Return (X, Y) of the center of cell containing provided text 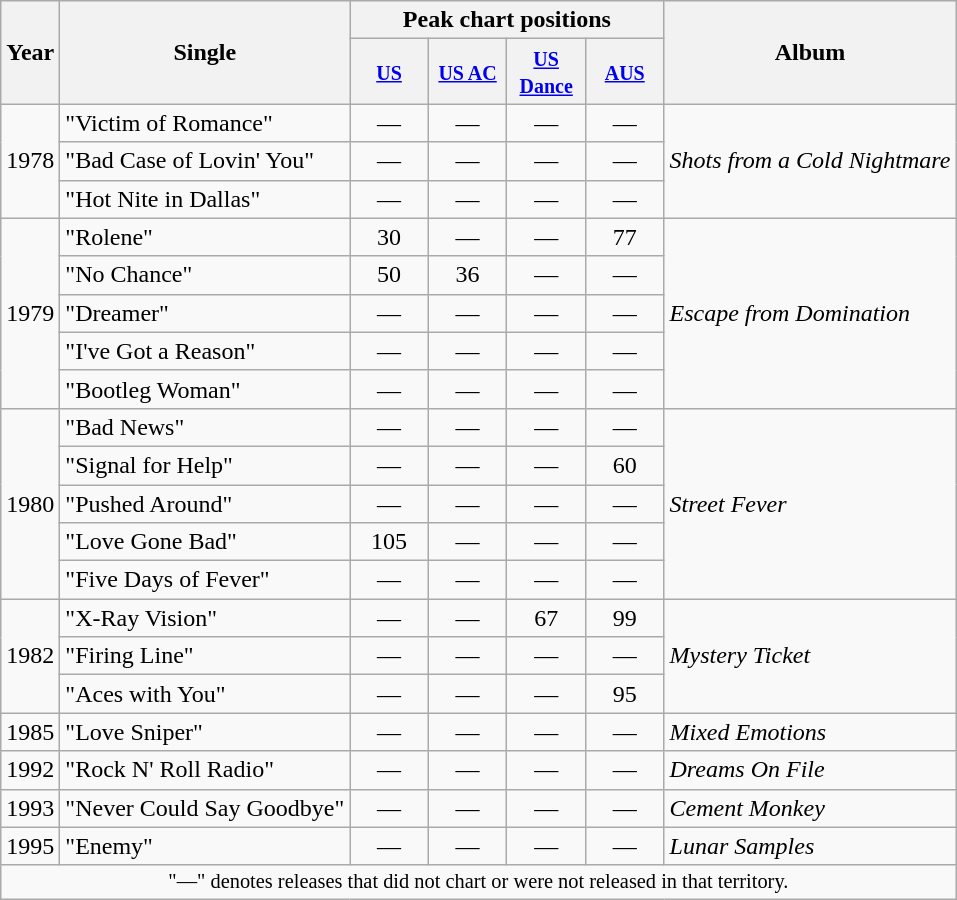
36 (468, 275)
"Love Sniper" (205, 732)
"Enemy" (205, 846)
60 (624, 465)
Escape from Domination (810, 313)
"Aces with You" (205, 694)
US (390, 72)
Year (30, 52)
Mystery Ticket (810, 656)
Dreams On File (810, 770)
"Bootleg Woman" (205, 389)
"No Chance" (205, 275)
"Love Gone Bad" (205, 542)
"Five Days of Fever" (205, 580)
"Signal for Help" (205, 465)
"Dreamer" (205, 313)
67 (546, 618)
USDance (546, 72)
Album (810, 52)
1993 (30, 808)
Single (205, 52)
"Hot Nite in Dallas" (205, 199)
1995 (30, 846)
"Pushed Around" (205, 503)
"I've Got a Reason" (205, 351)
1982 (30, 656)
1985 (30, 732)
Shots from a Cold Nightmare (810, 161)
1992 (30, 770)
"Victim of Romance" (205, 123)
Mixed Emotions (810, 732)
Peak chart positions (507, 20)
1979 (30, 313)
77 (624, 237)
"Rock N' Roll Radio" (205, 770)
"Rolene" (205, 237)
AUS (624, 72)
"—" denotes releases that did not chart or were not released in that territory. (478, 882)
99 (624, 618)
105 (390, 542)
Lunar Samples (810, 846)
"X-Ray Vision" (205, 618)
30 (390, 237)
50 (390, 275)
95 (624, 694)
"Bad Case of Lovin' You" (205, 161)
Street Fever (810, 503)
"Firing Line" (205, 656)
1980 (30, 503)
1978 (30, 161)
US AC (468, 72)
"Never Could Say Goodbye" (205, 808)
"Bad News" (205, 427)
Cement Monkey (810, 808)
